Locate the cell with the specified text and output its (x, y) center coordinate. 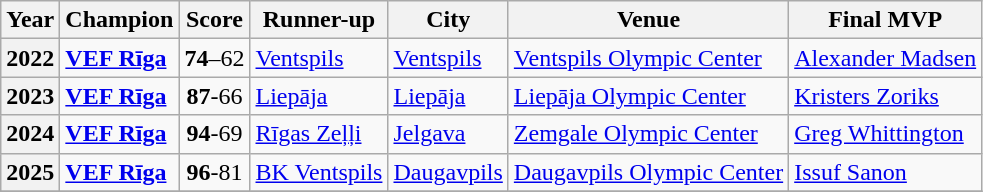
Issuf Sanon (886, 172)
2023 (30, 96)
Jelgava (448, 134)
Runner-up (319, 20)
Greg Whittington (886, 134)
Kristers Zoriks (886, 96)
Score (214, 20)
2024 (30, 134)
Daugavpils (448, 172)
Year (30, 20)
Alexander Madsen (886, 58)
Champion (120, 20)
2025 (30, 172)
Zemgale Olympic Center (648, 134)
Venue (648, 20)
City (448, 20)
Liepāja Olympic Center (648, 96)
96-81 (214, 172)
94-69 (214, 134)
74–62 (214, 58)
Ventspils Olympic Center (648, 58)
Rīgas Zeļļi (319, 134)
Daugavpils Olympic Center (648, 172)
Final MVP (886, 20)
87-66 (214, 96)
BK Ventspils (319, 172)
2022 (30, 58)
